Identify which cell holds the provided text, then report its [X, Y] central coordinate. 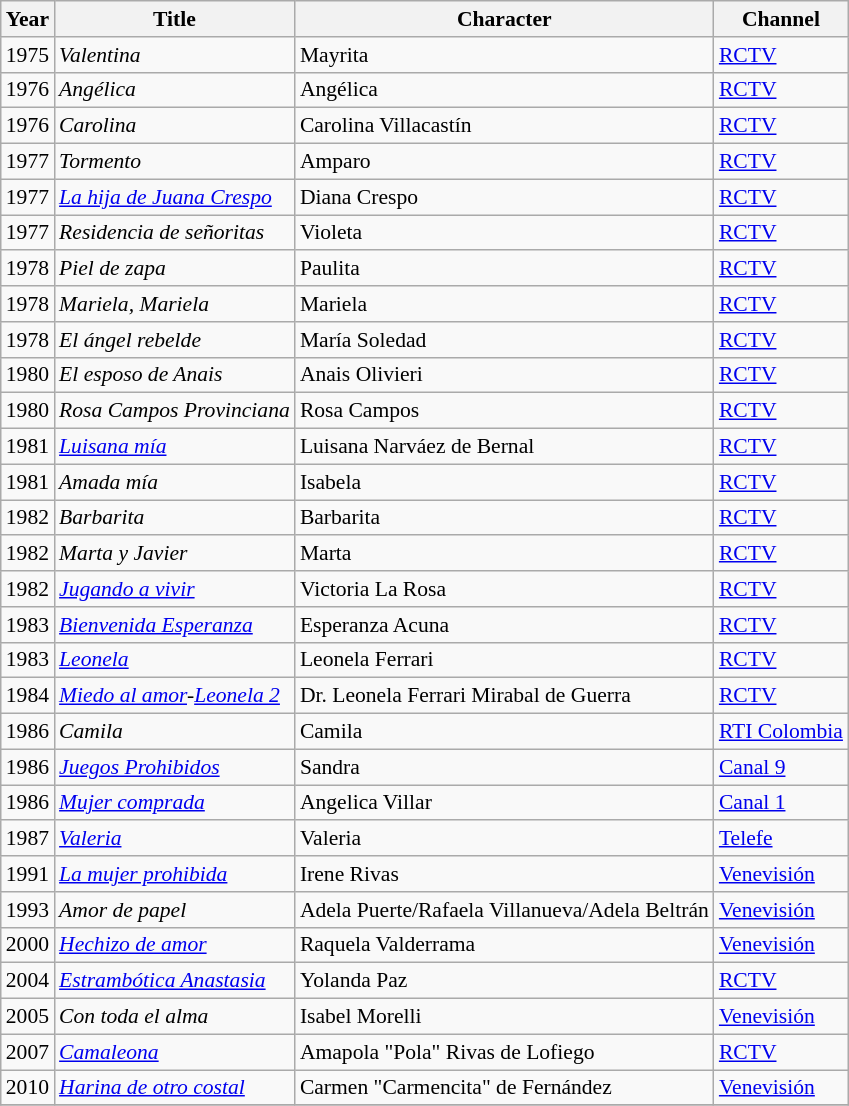
Isabela [504, 482]
Character [504, 19]
Mujer comprada [174, 803]
Violeta [504, 233]
Isabel Morelli [504, 1017]
RTI Colombia [781, 732]
Carmen "Carmencita" de Fernández [504, 1088]
Hechizo de amor [174, 945]
Diana Crespo [504, 197]
Marta y Javier [174, 554]
Canal 1 [781, 803]
Carolina Villacastín [504, 126]
Carolina [174, 126]
La hija de Juana Crespo [174, 197]
Luisana Narváez de Bernal [504, 447]
Amor de papel [174, 910]
Rosa Campos Provinciana [174, 411]
2010 [28, 1088]
Victoria La Rosa [504, 589]
Residencia de señoritas [174, 233]
Valentina [174, 55]
Piel de zapa [174, 269]
Amparo [504, 162]
Luisana mía [174, 447]
María Soledad [504, 340]
Adela Puerte/Rafaela Villanueva/Adela Beltrán [504, 910]
El ángel rebelde [174, 340]
Esperanza Acuna [504, 625]
Bienvenida Esperanza [174, 625]
Leonela [174, 660]
1987 [28, 839]
Camaleona [174, 1052]
Telefe [781, 839]
Jugando a vivir [174, 589]
Dr. Leonela Ferrari Mirabal de Guerra [504, 696]
2000 [28, 945]
Tormento [174, 162]
Sandra [504, 767]
1993 [28, 910]
El esposo de Anais [174, 375]
Harina de otro costal [174, 1088]
Amada mía [174, 482]
Mariela, Mariela [174, 304]
Mariela [504, 304]
1984 [28, 696]
Yolanda Paz [504, 981]
2004 [28, 981]
Paulita [504, 269]
1975 [28, 55]
Con toda el alma [174, 1017]
Amapola "Pola" Rivas de Lofiego [504, 1052]
Rosa Campos [504, 411]
Title [174, 19]
Anais Olivieri [504, 375]
2007 [28, 1052]
Irene Rivas [504, 874]
Juegos Prohibidos [174, 767]
1991 [28, 874]
Mayrita [504, 55]
Miedo al amor-Leonela 2 [174, 696]
2005 [28, 1017]
Angelica Villar [504, 803]
La mujer prohibida [174, 874]
Canal 9 [781, 767]
Channel [781, 19]
Year [28, 19]
Raquela Valderrama [504, 945]
Leonela Ferrari [504, 660]
Marta [504, 554]
Estrambótica Anastasia [174, 981]
